For the text-containing cell, return its midpoint in [X, Y] coordinate format. 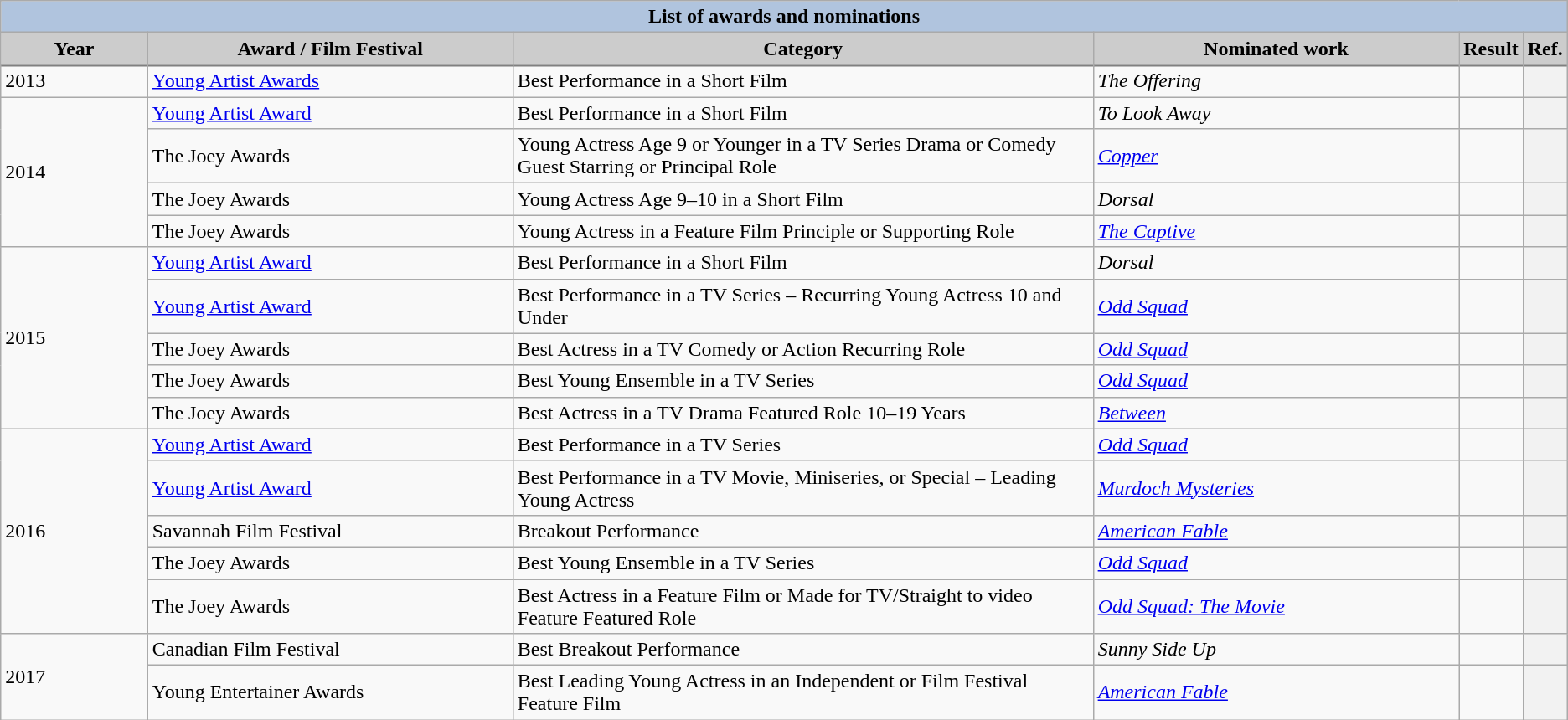
Best Performance in a TV Series [802, 445]
2016 [74, 531]
Ref. [1545, 49]
Copper [1277, 156]
The Captive [1277, 231]
Young Entertainer Awards [330, 693]
Best Leading Young Actress in an Independent or Film Festival Feature Film [802, 693]
Odd Squad: The Movie [1277, 606]
Best Breakout Performance [802, 650]
Year [74, 49]
Best Performance in a TV Movie, Miniseries, or Special – Leading Young Actress [802, 487]
2017 [74, 676]
2014 [74, 172]
Best Actress in a Feature Film or Made for TV/Straight to video Feature Featured Role [802, 606]
The Offering [1277, 81]
Savannah Film Festival [330, 531]
Young Actress Age 9 or Younger in a TV Series Drama or Comedy Guest Starring or Principal Role [802, 156]
To Look Away [1277, 113]
Young Artist Awards [330, 81]
2015 [74, 338]
Category [802, 49]
2013 [74, 81]
Result [1491, 49]
Between [1277, 413]
Young Actress Age 9–10 in a Short Film [802, 199]
Award / Film Festival [330, 49]
Best Actress in a TV Drama Featured Role 10–19 Years [802, 413]
Breakout Performance [802, 531]
Young Actress in a Feature Film Principle or Supporting Role [802, 231]
Sunny Side Up [1277, 650]
Murdoch Mysteries [1277, 487]
Best Actress in a TV Comedy or Action Recurring Role [802, 349]
Canadian Film Festival [330, 650]
List of awards and nominations [784, 17]
Best Performance in a TV Series – Recurring Young Actress 10 and Under [802, 306]
Nominated work [1277, 49]
